From the cell containing the given text, extract its center point as (X, Y) coordinate. 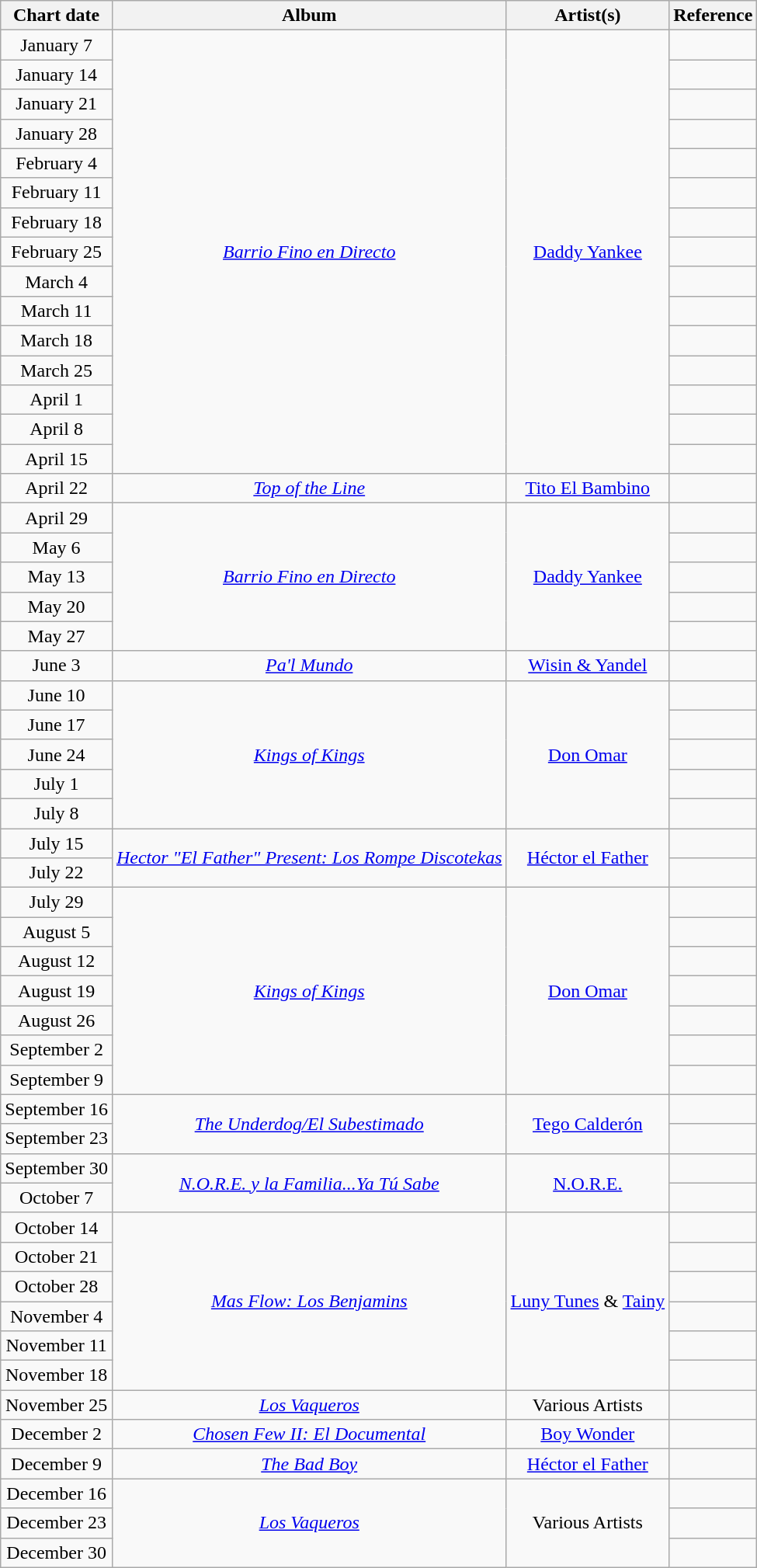
September 9 (57, 1080)
April 15 (57, 459)
October 7 (57, 1198)
N.O.R.E. (588, 1183)
July 22 (57, 873)
March 18 (57, 340)
December 23 (57, 1523)
June 10 (57, 695)
April 1 (57, 400)
Reference (713, 16)
December 30 (57, 1552)
May 27 (57, 636)
August 12 (57, 961)
May 6 (57, 548)
April 22 (57, 488)
October 28 (57, 1286)
Chart date (57, 16)
March 11 (57, 311)
July 1 (57, 784)
February 4 (57, 163)
October 21 (57, 1257)
Luny Tunes & Tainy (588, 1301)
N.O.R.E. y la Familia...Ya Tú Sabe (309, 1183)
October 14 (57, 1227)
November 25 (57, 1405)
March 25 (57, 370)
The Underdog/El Subestimado (309, 1124)
Album (309, 16)
June 3 (57, 666)
November 11 (57, 1346)
September 16 (57, 1109)
August 19 (57, 991)
Wisin & Yandel (588, 666)
May 13 (57, 577)
July 29 (57, 902)
January 28 (57, 134)
July 15 (57, 843)
June 24 (57, 754)
January 7 (57, 45)
Tego Calderón (588, 1124)
Artist(s) (588, 16)
Pa'l Mundo (309, 666)
January 21 (57, 104)
July 8 (57, 813)
May 20 (57, 607)
February 18 (57, 222)
August 5 (57, 932)
Boy Wonder (588, 1434)
June 17 (57, 725)
April 29 (57, 518)
The Bad Boy (309, 1464)
Mas Flow: Los Benjamins (309, 1301)
March 4 (57, 281)
December 9 (57, 1464)
September 30 (57, 1168)
February 11 (57, 193)
January 14 (57, 75)
Tito El Bambino (588, 488)
Chosen Few II: El Documental (309, 1434)
April 8 (57, 429)
February 25 (57, 252)
December 2 (57, 1434)
September 2 (57, 1050)
December 16 (57, 1493)
November 18 (57, 1375)
August 26 (57, 1020)
September 23 (57, 1139)
Hector "El Father" Present: Los Rompe Discotekas (309, 857)
Top of the Line (309, 488)
November 4 (57, 1316)
